Provide the (X, Y) coordinate of the cell's center where the given text is located.  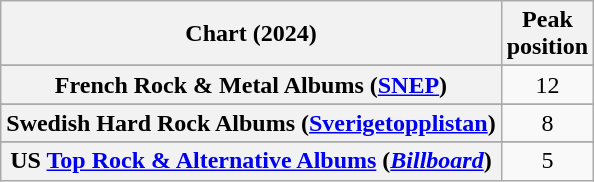
5 (547, 161)
French Rock & Metal Albums (SNEP) (251, 85)
Swedish Hard Rock Albums (Sverigetopplistan) (251, 123)
Chart (2024) (251, 34)
12 (547, 85)
Peakposition (547, 34)
US Top Rock & Alternative Albums (Billboard) (251, 161)
8 (547, 123)
